Determine the (x, y) coordinate at the center of the cell enclosing the given text.  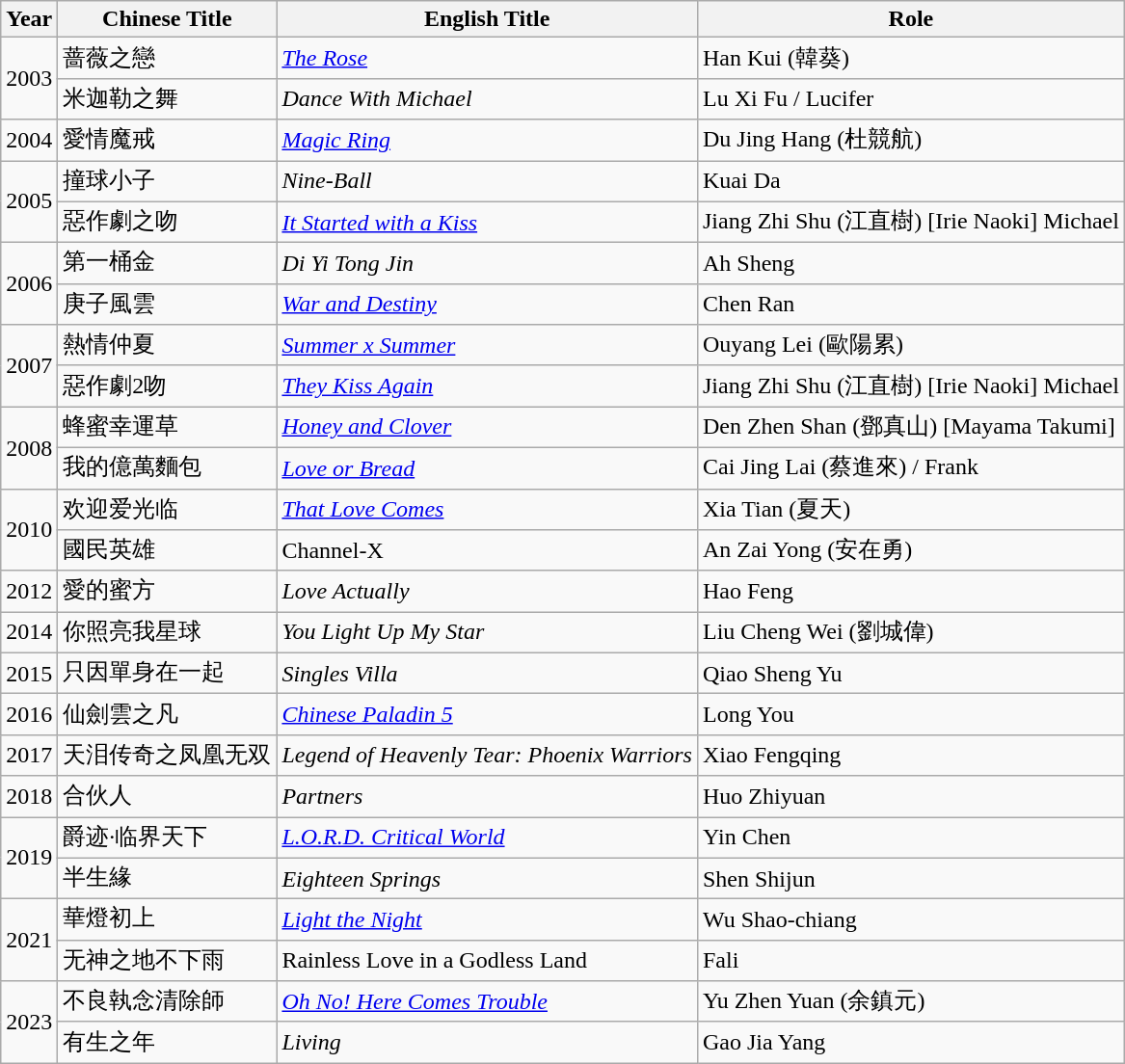
2003 (29, 79)
Shen Shijun (910, 879)
Magic Ring (488, 141)
2016 (29, 715)
你照亮我星球 (168, 632)
有生之年 (168, 1043)
Long You (910, 715)
Summer x Summer (488, 345)
Partners (488, 796)
合伙人 (168, 796)
2021 (29, 941)
2005 (29, 200)
惡作劇之吻 (168, 222)
我的億萬麵包 (168, 468)
2006 (29, 283)
Yu Zhen Yuan (余鎮元) (910, 1002)
Cai Jing Lai (蔡進來) / Frank (910, 468)
蔷薇之戀 (168, 58)
Xiao Fengqing (910, 756)
2023 (29, 1022)
熱情仲夏 (168, 345)
2004 (29, 141)
Wu Shao-chiang (910, 919)
欢迎爱光临 (168, 509)
Living (488, 1043)
Singles Villa (488, 673)
They Kiss Again (488, 386)
2012 (29, 592)
Gao Jia Yang (910, 1043)
War and Destiny (488, 305)
第一桶金 (168, 264)
Nine-Ball (488, 181)
庚子風雲 (168, 305)
The Rose (488, 58)
國民英雄 (168, 551)
Kuai Da (910, 181)
2015 (29, 673)
爵迹·临界天下 (168, 838)
2007 (29, 366)
不良執念清除師 (168, 1002)
无神之地不下雨 (168, 960)
愛情魔戒 (168, 141)
Ah Sheng (910, 264)
Love Actually (488, 592)
Chinese Paladin 5 (488, 715)
仙劍雲之凡 (168, 715)
華燈初上 (168, 919)
2014 (29, 632)
2018 (29, 796)
You Light Up My Star (488, 632)
Chinese Title (168, 19)
Honey and Clover (488, 428)
Hao Feng (910, 592)
Eighteen Springs (488, 879)
That Love Comes (488, 509)
天泪传奇之凤凰无双 (168, 756)
2017 (29, 756)
蜂蜜幸運草 (168, 428)
Du Jing Hang (杜競航) (910, 141)
Channel-X (488, 551)
2019 (29, 858)
愛的蜜方 (168, 592)
Den Zhen Shan (鄧真山) [Mayama Takumi] (910, 428)
撞球小子 (168, 181)
It Started with a Kiss (488, 222)
Love or Bread (488, 468)
Huo Zhiyuan (910, 796)
Role (910, 19)
米迦勒之舞 (168, 98)
An Zai Yong (安在勇) (910, 551)
半生緣 (168, 879)
只因單身在一起 (168, 673)
Han Kui (韓葵) (910, 58)
Qiao Sheng Yu (910, 673)
惡作劇2吻 (168, 386)
Oh No! Here Comes Trouble (488, 1002)
Ouyang Lei (歐陽累) (910, 345)
Lu Xi Fu / Lucifer (910, 98)
Xia Tian (夏天) (910, 509)
2010 (29, 530)
2008 (29, 447)
Di Yi Tong Jin (488, 264)
Light the Night (488, 919)
Year (29, 19)
Chen Ran (910, 305)
Dance With Michael (488, 98)
L.O.R.D. Critical World (488, 838)
Legend of Heavenly Tear: Phoenix Warriors (488, 756)
English Title (488, 19)
Fali (910, 960)
Rainless Love in a Godless Land (488, 960)
Liu Cheng Wei (劉城偉) (910, 632)
Yin Chen (910, 838)
